Determine the (x, y) coordinate at the center of the cell enclosing the given text.  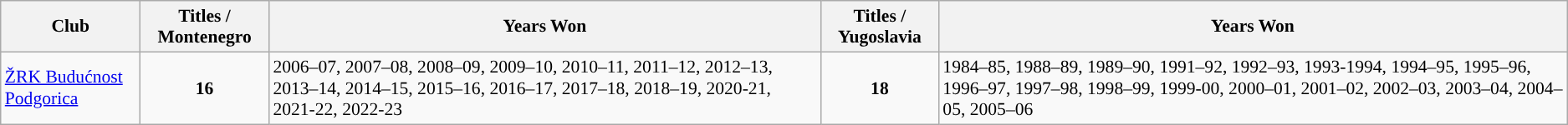
Titles / Yugoslavia (880, 27)
Club (70, 27)
2006–07, 2007–08, 2008–09, 2009–10, 2010–11, 2011–12, 2012–13, 2013–14, 2014–15, 2015–16, 2016–17, 2017–18, 2018–19, 2020-21, 2021-22, 2022-23 (544, 88)
18 (880, 88)
16 (204, 88)
Titles / Montenegro (204, 27)
ŽRK Budućnost Podgorica (70, 88)
